Pinpoint the cell where the given text exists, returning its (X, Y) midpoint coordinate. 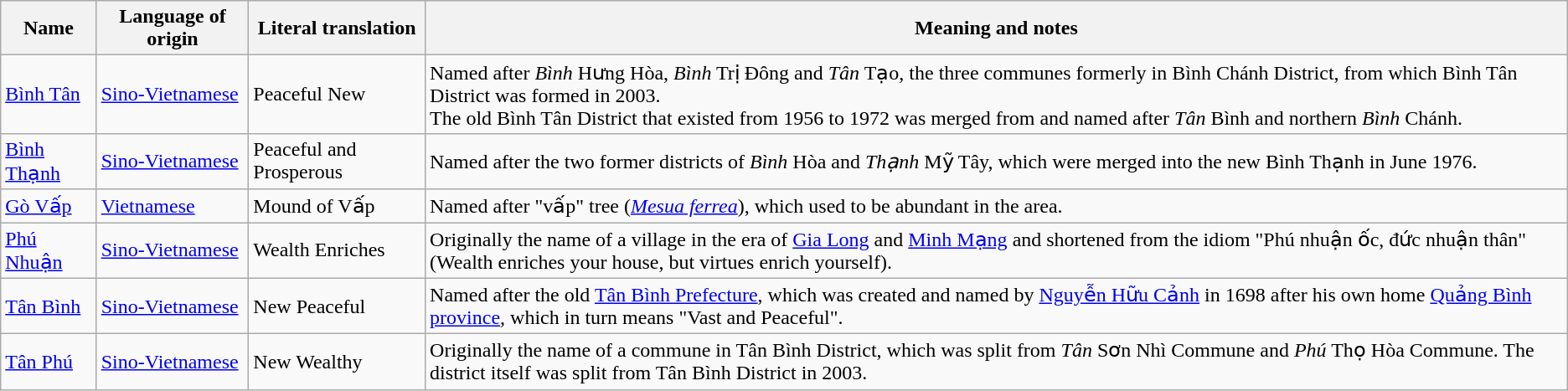
New Wealthy (337, 362)
Peaceful New (337, 95)
New Peaceful (337, 306)
Vietnamese (173, 206)
Tân Bình (49, 306)
Peaceful and Prosperous (337, 161)
Named after the two former districts of Bình Hòa and Thạnh Mỹ Tây, which were merged into the new Bình Thạnh in June 1976. (997, 161)
Gò Vấp (49, 206)
Literal translation (337, 28)
Bình Tân (49, 95)
Name (49, 28)
Wealth Enriches (337, 251)
Mound of Vấp (337, 206)
Language of origin (173, 28)
Bình Thạnh (49, 161)
Phú Nhuận (49, 251)
Named after "vấp" tree (Mesua ferrea), which used to be abundant in the area. (997, 206)
Tân Phú (49, 362)
Meaning and notes (997, 28)
